Output the [X, Y] coordinate of the center of the cell containing the given text.  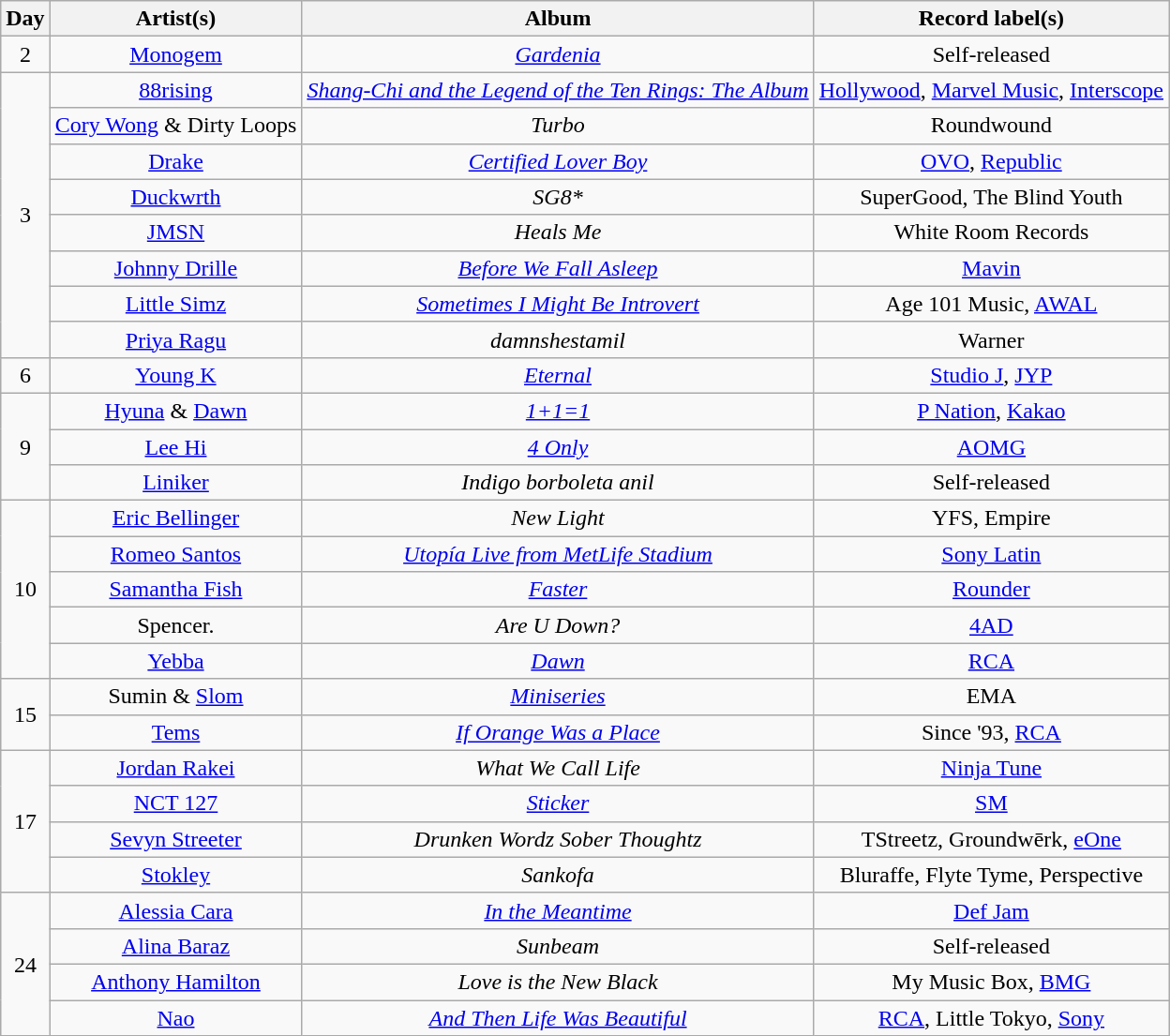
Alessia Cara [176, 910]
88rising [176, 90]
Record label(s) [991, 19]
Sevyn Streeter [176, 839]
Studio J, JYP [991, 375]
Day [25, 19]
Utopía Live from MetLife Stadium [558, 554]
RCA [991, 661]
damnshestamil [558, 339]
Anthony Hamilton [176, 982]
Ninja Tune [991, 768]
Sometimes I Might Be Introvert [558, 304]
Drunken Wordz Sober Thoughtz [558, 839]
6 [25, 375]
NCT 127 [176, 803]
Samantha Fish [176, 590]
YFS, Empire [991, 518]
Sony Latin [991, 554]
4 Only [558, 447]
P Nation, Kakao [991, 411]
SG8* [558, 197]
Album [558, 19]
10 [25, 590]
Since '93, RCA [991, 732]
Sumin & Slom [176, 697]
EMA [991, 697]
RCA, Little Tokyo, Sony [991, 1017]
Hollywood, Marvel Music, Interscope [991, 90]
Drake [176, 161]
TStreetz, Groundwērk, eOne [991, 839]
Eternal [558, 375]
Lee Hi [176, 447]
Dawn [558, 661]
AOMG [991, 447]
My Music Box, BMG [991, 982]
Artist(s) [176, 19]
SuperGood, The Blind Youth [991, 197]
Sankofa [558, 875]
Warner [991, 339]
Faster [558, 590]
Rounder [991, 590]
2 [25, 54]
Def Jam [991, 910]
1+1=1 [558, 411]
Cory Wong & Dirty Loops [176, 126]
Johnny Drille [176, 268]
Liniker [176, 483]
Romeo Santos [176, 554]
Before We Fall Asleep [558, 268]
9 [25, 446]
Sunbeam [558, 946]
OVO, Republic [991, 161]
Miniseries [558, 697]
SM [991, 803]
Nao [176, 1017]
Young K [176, 375]
And Then Life Was Beautiful [558, 1017]
Priya Ragu [176, 339]
Age 101 Music, AWAL [991, 304]
Eric Bellinger [176, 518]
JMSN [176, 233]
Turbo [558, 126]
In the Meantime [558, 910]
Yebba [176, 661]
Jordan Rakei [176, 768]
Tems [176, 732]
If Orange Was a Place [558, 732]
Heals Me [558, 233]
Alina Baraz [176, 946]
Are U Down? [558, 625]
24 [25, 964]
Bluraffe, Flyte Tyme, Perspective [991, 875]
Monogem [176, 54]
Hyuna & Dawn [176, 411]
What We Call Life [558, 768]
New Light [558, 518]
Sticker [558, 803]
17 [25, 821]
4AD [991, 625]
3 [25, 215]
Spencer. [176, 625]
Roundwound [991, 126]
Love is the New Black [558, 982]
Stokley [176, 875]
Mavin [991, 268]
Little Simz [176, 304]
White Room Records [991, 233]
Certified Lover Boy [558, 161]
Shang-Chi and the Legend of the Ten Rings: The Album [558, 90]
15 [25, 714]
Indigo borboleta anil [558, 483]
Duckwrth [176, 197]
Gardenia [558, 54]
